Extract the (X, Y) coordinate from the center of the cell holding the provided text.  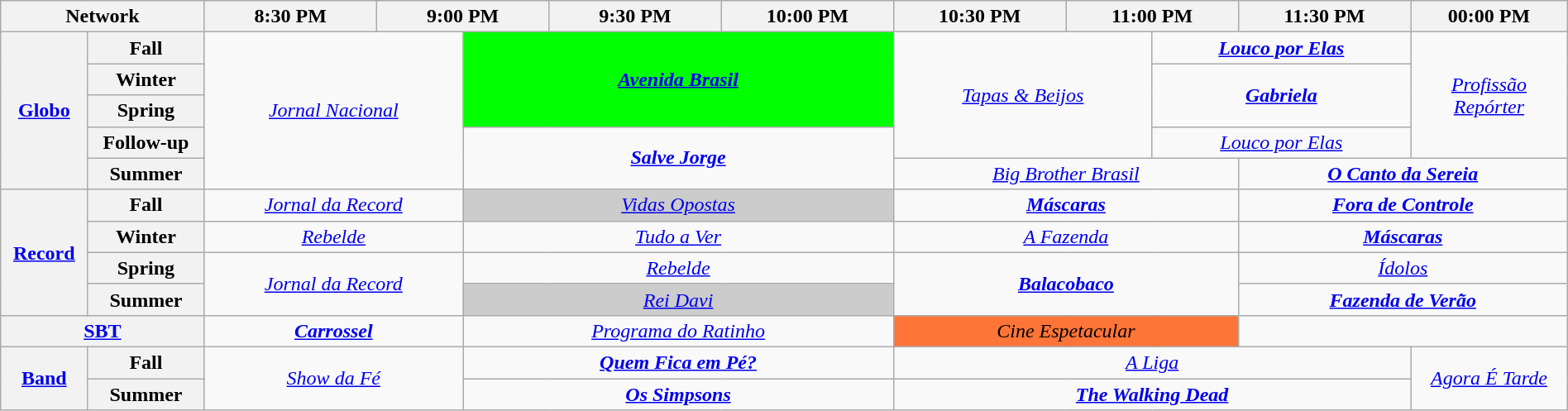
Profissão Repórter (1489, 95)
Follow-up (146, 142)
Quem Fica em Pé? (678, 362)
Carrossel (334, 331)
Tudo a Ver (678, 237)
A Liga (1153, 362)
A Fazenda (1067, 237)
Show da Fé (334, 378)
8:30 PM (290, 17)
SBT (103, 331)
Agora É Tarde (1489, 378)
Cine Espetacular (1067, 331)
The Walking Dead (1153, 394)
10:00 PM (807, 17)
Fazenda de Verão (1403, 299)
Band (45, 378)
10:30 PM (980, 17)
9:30 PM (635, 17)
11:30 PM (1324, 17)
Gabriela (1282, 95)
Salve Jorge (678, 158)
Rei Davi (678, 299)
Big Brother Brasil (1067, 174)
Os Simpsons (678, 394)
Ídolos (1403, 268)
9:00 PM (462, 17)
Network (103, 17)
Vidas Opostas (678, 205)
Balacobaco (1067, 284)
Jornal Nacional (334, 111)
O Canto da Sereia (1403, 174)
Globo (45, 111)
11:00 PM (1152, 17)
Tapas & Beijos (1024, 95)
Programa do Ratinho (678, 331)
00:00 PM (1489, 17)
Fora de Controle (1403, 205)
Record (45, 252)
Avenida Brasil (678, 79)
